Locate the cell with the specified text and output its (x, y) center coordinate. 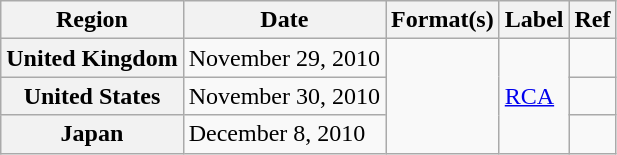
Region (92, 20)
December 8, 2010 (284, 134)
Ref (592, 20)
Label (534, 20)
United Kingdom (92, 58)
Date (284, 20)
United States (92, 96)
Format(s) (443, 20)
November 29, 2010 (284, 58)
RCA (534, 96)
Japan (92, 134)
November 30, 2010 (284, 96)
